Extract the (x, y) coordinate from the center of the cell holding the provided text.  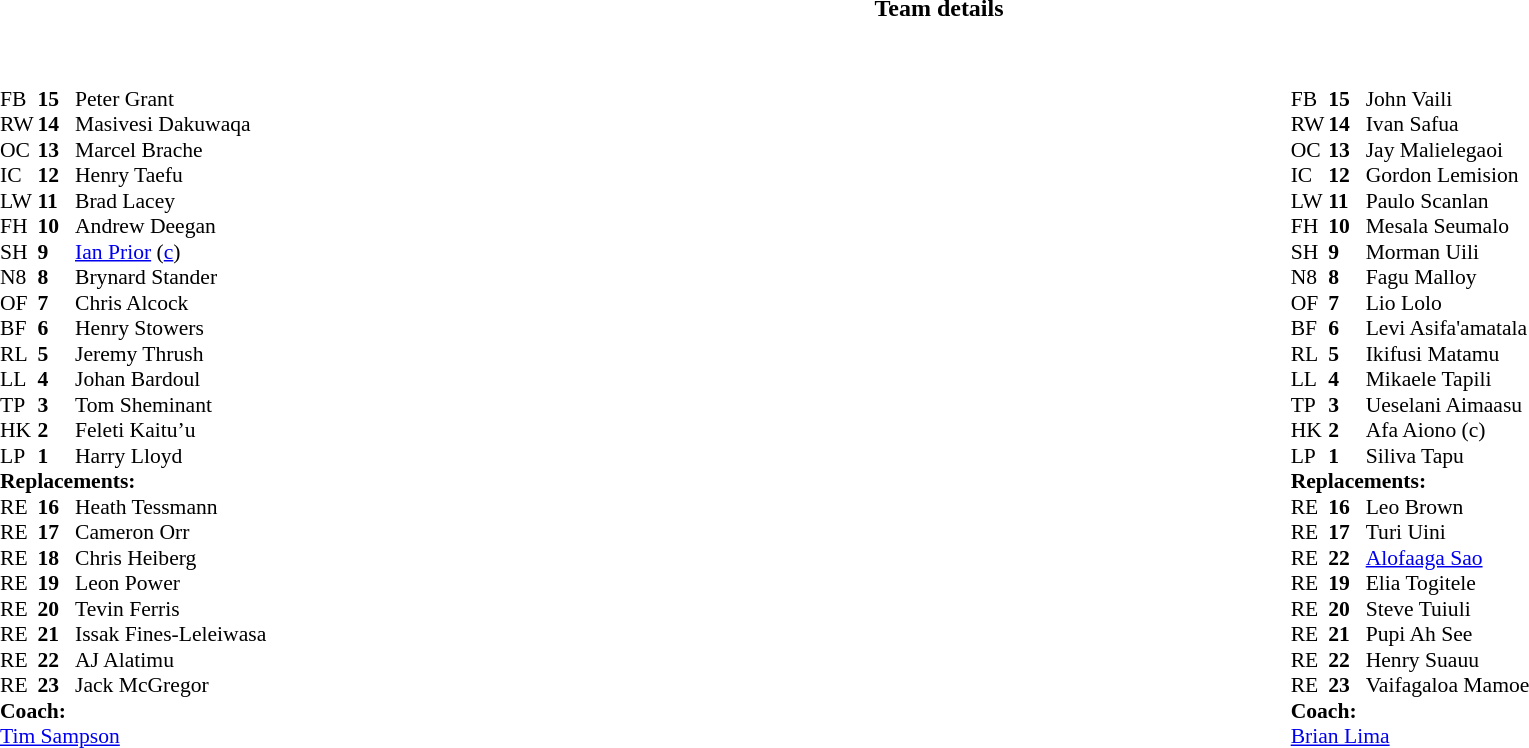
Cameron Orr (170, 533)
Henry Taefu (170, 175)
Brad Lacey (170, 201)
Jeremy Thrush (170, 354)
Coach: (133, 711)
Harry Lloyd (170, 456)
Jack McGregor (170, 685)
Brynard Stander (170, 277)
Peter Grant (170, 99)
Marcel Brache (170, 150)
Heath Tessmann (170, 507)
Andrew Deegan (170, 227)
Ian Prior (c) (170, 252)
Leon Power (170, 583)
Tevin Ferris (170, 609)
Chris Heiberg (170, 558)
18 (57, 558)
Issak Fines-Leleiwasa (170, 635)
Masivesi Dakuwaqa (170, 125)
Johan Bardoul (170, 379)
Tom Sheminant (170, 405)
Replacements: (133, 481)
Chris Alcock (170, 303)
Henry Stowers (170, 329)
AJ Alatimu (170, 660)
Feleti Kaitu’u (170, 431)
